Scan for the cell matching the given text and deliver its [X, Y] coordinate at center. 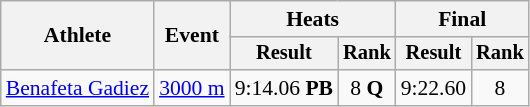
8 Q [367, 88]
8 [500, 88]
Benafeta Gadiez [78, 88]
9:22.60 [434, 88]
Athlete [78, 36]
9:14.06 PB [284, 88]
Event [192, 36]
3000 m [192, 88]
Final [462, 19]
Heats [313, 19]
